Provide the [x, y] coordinate of the cell's center where the given text is located.  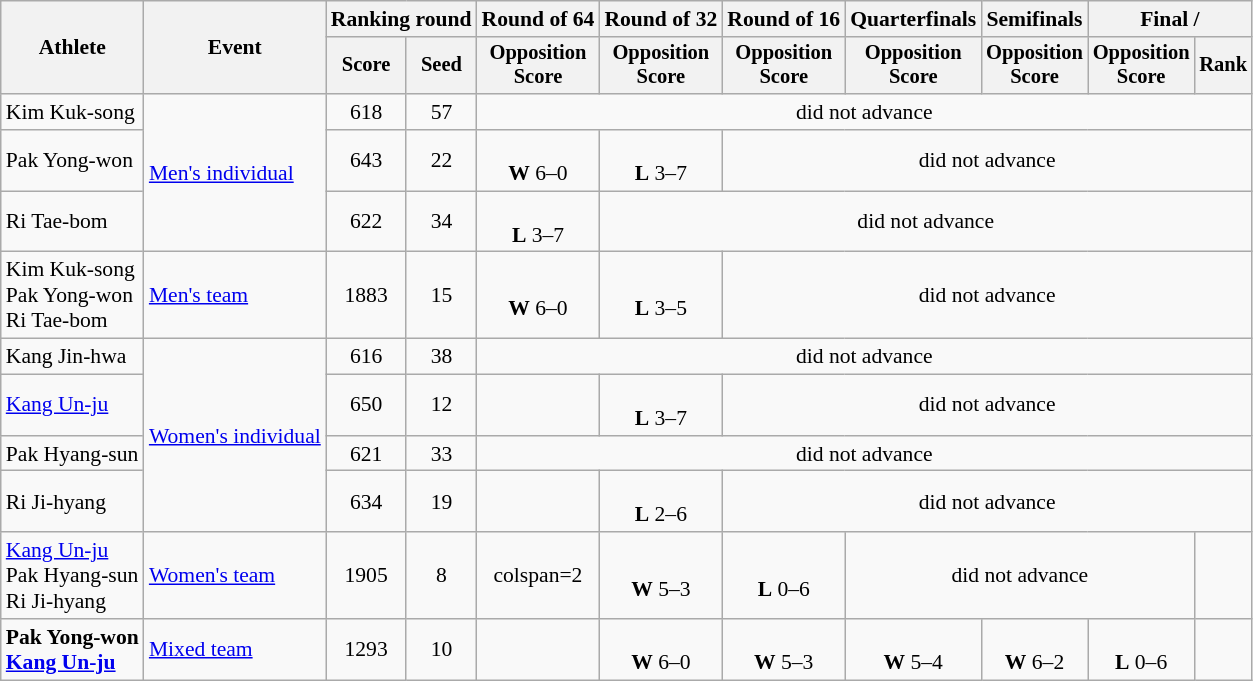
Mixed team [235, 650]
621 [366, 454]
643 [366, 160]
Kang Un-juPak Hyang-sunRi Ji-hyang [72, 576]
Score [366, 66]
Seed [441, 66]
W 5–4 [913, 650]
Women's team [235, 576]
Ri Ji-hyang [72, 502]
colspan=2 [538, 576]
Semifinals [1034, 19]
Athlete [72, 48]
38 [441, 357]
57 [441, 112]
Kang Un-ju [72, 406]
1883 [366, 296]
Men's individual [235, 173]
Pak Hyang-sun [72, 454]
Pak Yong-wonKang Un-ju [72, 650]
L 2–6 [660, 502]
Women's individual [235, 436]
616 [366, 357]
622 [366, 222]
19 [441, 502]
Quarterfinals [913, 19]
Event [235, 48]
Ri Tae-bom [72, 222]
12 [441, 406]
8 [441, 576]
650 [366, 406]
15 [441, 296]
Kang Jin-hwa [72, 357]
Final / [1170, 19]
22 [441, 160]
10 [441, 650]
Round of 32 [660, 19]
33 [441, 454]
Ranking round [402, 19]
34 [441, 222]
Kim Kuk-songPak Yong-wonRi Tae-bom [72, 296]
L 3–5 [660, 296]
Pak Yong-won [72, 160]
1293 [366, 650]
1905 [366, 576]
618 [366, 112]
Men's team [235, 296]
Rank [1223, 66]
W 6–2 [1034, 650]
Kim Kuk-song [72, 112]
Round of 16 [784, 19]
634 [366, 502]
Round of 64 [538, 19]
